From the cell containing the given text, extract its center point as (x, y) coordinate. 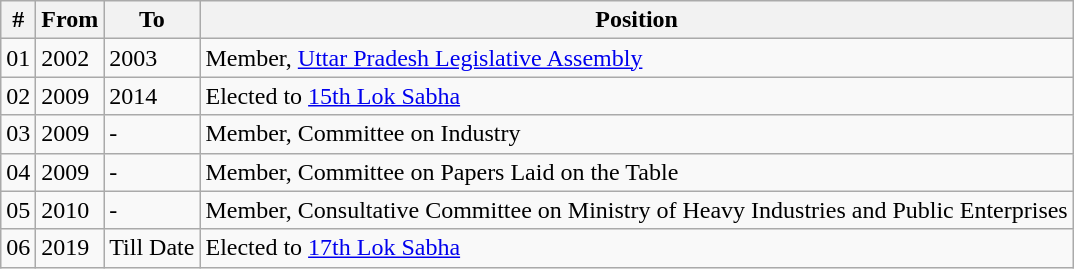
2019 (70, 248)
2010 (70, 210)
Till Date (152, 248)
From (70, 20)
Position (636, 20)
2002 (70, 58)
Elected to 15th Lok Sabha (636, 96)
Member, Committee on Papers Laid on the Table (636, 172)
Member, Consultative Committee on Ministry of Heavy Industries and Public Enterprises (636, 210)
03 (18, 134)
Member, Committee on Industry (636, 134)
01 (18, 58)
Member, Uttar Pradesh Legislative Assembly (636, 58)
06 (18, 248)
Elected to 17th Lok Sabha (636, 248)
To (152, 20)
04 (18, 172)
05 (18, 210)
2003 (152, 58)
2014 (152, 96)
# (18, 20)
02 (18, 96)
